Determine the [X, Y] coordinate at the center of the cell enclosing the given text.  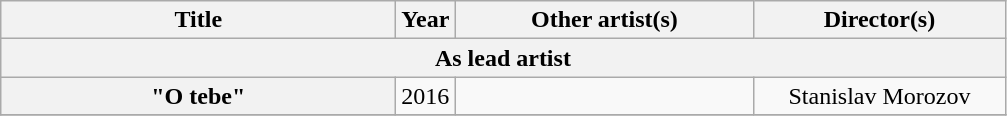
2016 [426, 96]
Other artist(s) [604, 20]
Year [426, 20]
Stanislav Morozov [880, 96]
"O tebe" [198, 96]
As lead artist [503, 58]
Director(s) [880, 20]
Title [198, 20]
